Extract the [X, Y] coordinate from the center of the cell holding the provided text.  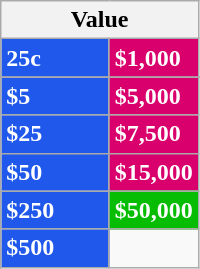
$50 [56, 172]
$15,000 [154, 172]
$250 [56, 210]
$50,000 [154, 210]
$1,000 [154, 58]
$7,500 [154, 134]
$500 [56, 248]
$25 [56, 134]
Value [100, 20]
$5 [56, 96]
$5,000 [154, 96]
25c [56, 58]
